Extract the (x, y) coordinate from the center of the cell holding the provided text.  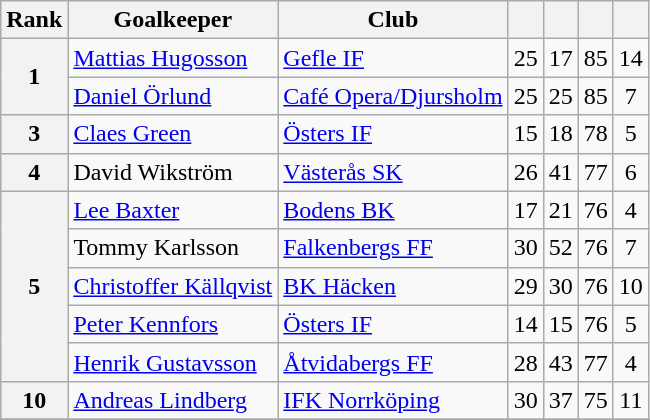
BK Häcken (393, 286)
1 (34, 77)
Café Opera/Djursholm (393, 96)
Falkenbergs FF (393, 248)
18 (560, 134)
Åtvidabergs FF (393, 362)
75 (596, 400)
Bodens BK (393, 210)
21 (560, 210)
Goalkeeper (173, 20)
6 (630, 172)
78 (596, 134)
26 (526, 172)
37 (560, 400)
3 (34, 134)
29 (526, 286)
Christoffer Källqvist (173, 286)
Peter Kennfors (173, 324)
28 (526, 362)
Västerås SK (393, 172)
Rank (34, 20)
Andreas Lindberg (173, 400)
Mattias Hugosson (173, 58)
David Wikström (173, 172)
Tommy Karlsson (173, 248)
Daniel Örlund (173, 96)
Club (393, 20)
52 (560, 248)
Claes Green (173, 134)
41 (560, 172)
IFK Norrköping (393, 400)
11 (630, 400)
Gefle IF (393, 58)
Lee Baxter (173, 210)
Henrik Gustavsson (173, 362)
43 (560, 362)
